Return (X, Y) of the center of cell containing provided text 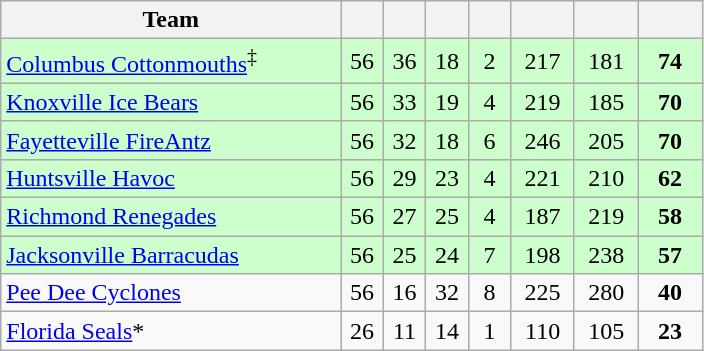
57 (670, 255)
210 (606, 178)
Jacksonville Barracudas (171, 255)
40 (670, 293)
Pee Dee Cyclones (171, 293)
8 (489, 293)
217 (543, 62)
110 (543, 331)
58 (670, 217)
187 (543, 217)
7 (489, 255)
2 (489, 62)
33 (404, 102)
1 (489, 331)
221 (543, 178)
14 (447, 331)
185 (606, 102)
Columbus Cottonmouths‡ (171, 62)
6 (489, 140)
19 (447, 102)
198 (543, 255)
16 (404, 293)
Fayetteville FireAntz (171, 140)
Team (171, 20)
62 (670, 178)
11 (404, 331)
26 (362, 331)
24 (447, 255)
Huntsville Havoc (171, 178)
Knoxville Ice Bears (171, 102)
29 (404, 178)
238 (606, 255)
36 (404, 62)
Florida Seals* (171, 331)
105 (606, 331)
280 (606, 293)
225 (543, 293)
Richmond Renegades (171, 217)
74 (670, 62)
181 (606, 62)
246 (543, 140)
205 (606, 140)
27 (404, 217)
